Locate the cell with the specified text and output its (X, Y) center coordinate. 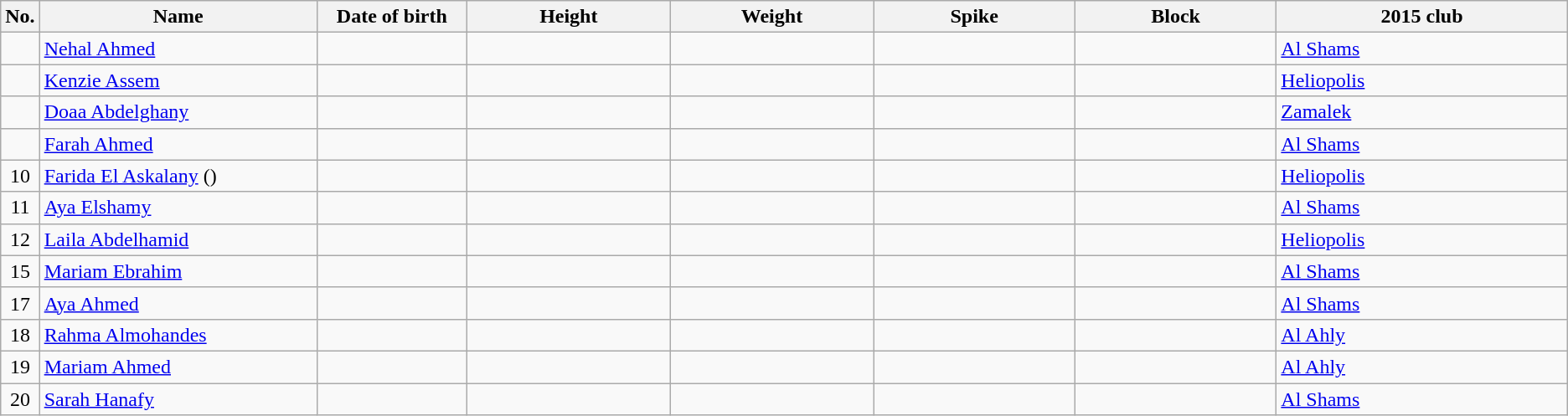
Name (178, 17)
18 (20, 335)
2015 club (1422, 17)
Laila Abdelhamid (178, 239)
Zamalek (1422, 112)
Date of birth (392, 17)
No. (20, 17)
Aya Ahmed (178, 303)
20 (20, 399)
17 (20, 303)
Mariam Ebrahim (178, 271)
Block (1176, 17)
Rahma Almohandes (178, 335)
Nehal Ahmed (178, 49)
12 (20, 239)
Sarah Hanafy (178, 399)
Weight (772, 17)
11 (20, 208)
Height (569, 17)
Farida El Askalany () (178, 176)
10 (20, 176)
15 (20, 271)
19 (20, 367)
Mariam Ahmed (178, 367)
Aya Elshamy (178, 208)
Doaa Abdelghany (178, 112)
Spike (974, 17)
Kenzie Assem (178, 80)
Farah Ahmed (178, 144)
